Return the (X, Y) coordinate for the center point of the cell that contains the specified text.  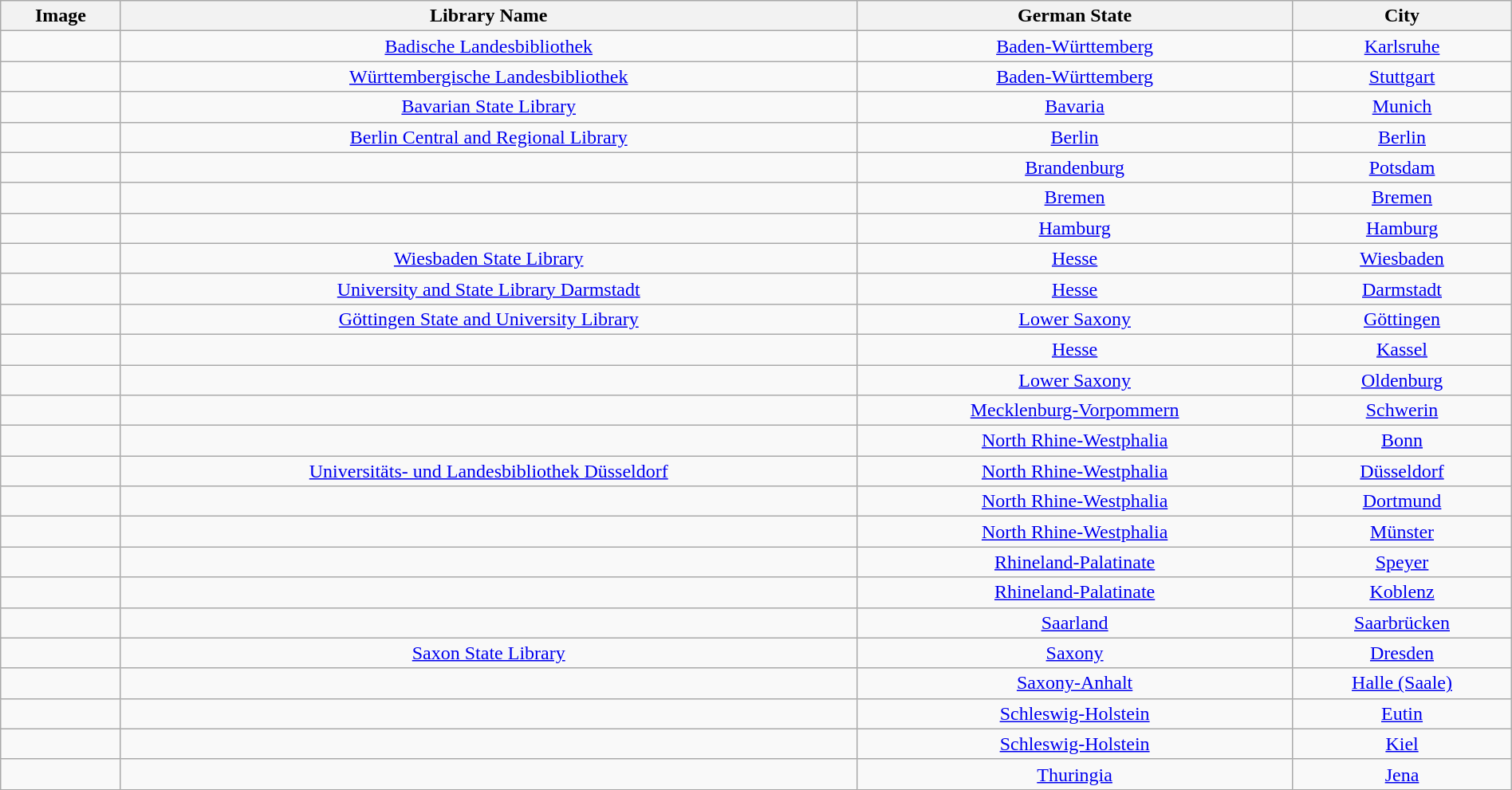
Oldenburg (1402, 380)
Image (61, 16)
German State (1074, 16)
Brandenburg (1074, 167)
Saxon State Library (488, 653)
Thuringia (1074, 774)
Kassel (1402, 349)
Darmstadt (1402, 289)
Schwerin (1402, 411)
Saarbrücken (1402, 623)
Bonn (1402, 441)
City (1402, 16)
Bavaria (1074, 107)
Göttingen State and University Library (488, 319)
Eutin (1402, 713)
Dortmund (1402, 501)
Düsseldorf (1402, 471)
Stuttgart (1402, 77)
Kiel (1402, 744)
Potsdam (1402, 167)
Wiesbaden State Library (488, 258)
Halle (Saale) (1402, 683)
Saarland (1074, 623)
Saxony (1074, 653)
Jena (1402, 774)
Dresden (1402, 653)
Badische Landesbibliothek (488, 46)
Saxony-Anhalt (1074, 683)
Munich (1402, 107)
Bavarian State Library (488, 107)
Library Name (488, 16)
Universitäts- und Landesbibliothek Düsseldorf (488, 471)
Wiesbaden (1402, 258)
Berlin Central and Regional Library (488, 137)
Göttingen (1402, 319)
Speyer (1402, 562)
Koblenz (1402, 592)
Mecklenburg-Vorpommern (1074, 411)
Münster (1402, 532)
Württembergische Landesbibliothek (488, 77)
University and State Library Darmstadt (488, 289)
Karlsruhe (1402, 46)
